Detect which cell encompasses the target text, then output its (x, y) center coordinate. 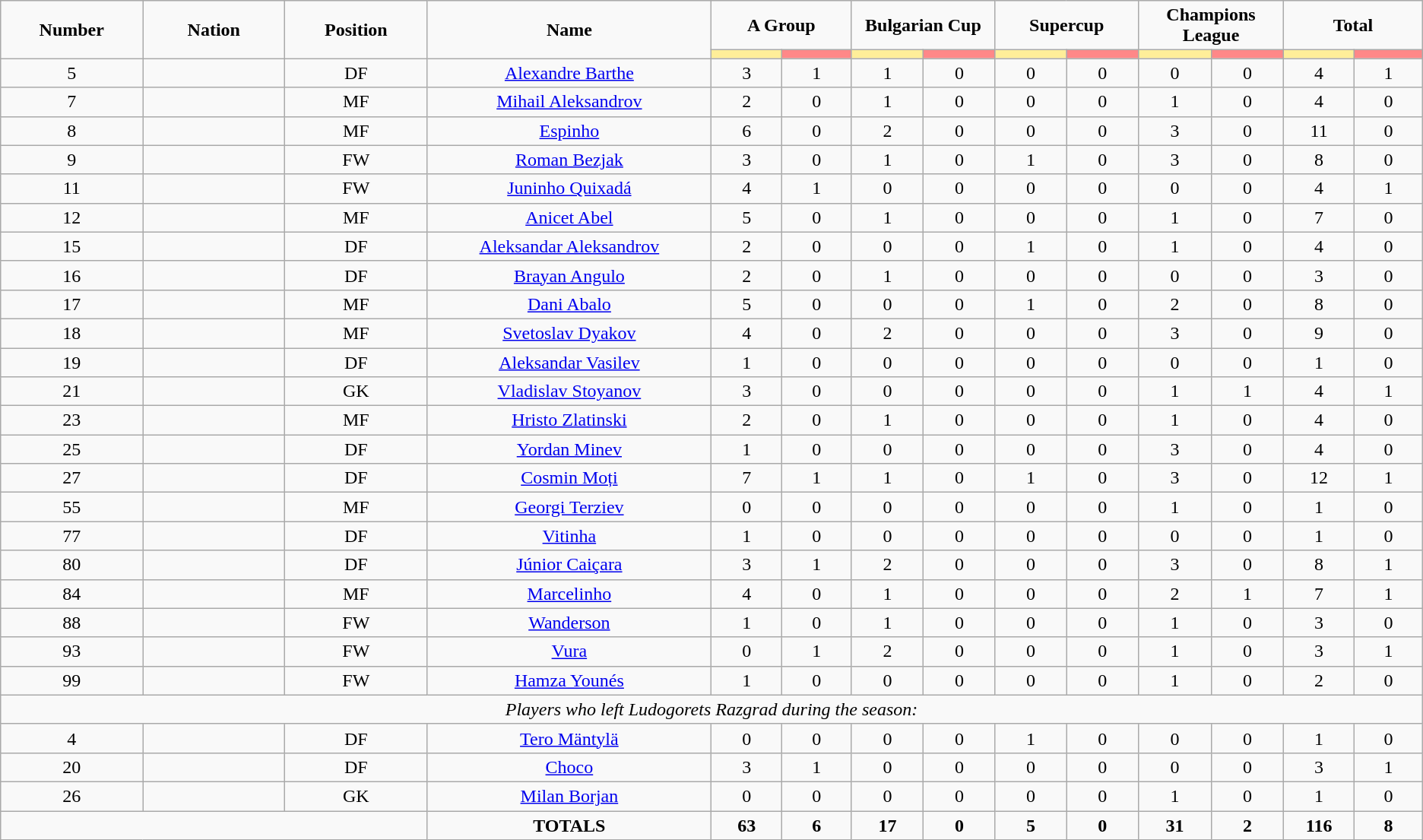
116 (1320, 825)
80 (71, 565)
Position (356, 30)
Alexandre Barthe (569, 73)
Marcelinho (569, 594)
16 (71, 275)
Tero Mäntylä (569, 738)
19 (71, 363)
93 (71, 651)
26 (71, 796)
Mihail Aleksandrov (569, 102)
77 (71, 536)
Brayan Angulo (569, 275)
Vladislav Stoyanov (569, 391)
Roman Bezjak (569, 160)
23 (71, 420)
Svetoslav Dyakov (569, 333)
Espinho (569, 131)
84 (71, 594)
Supercup (1066, 26)
21 (71, 391)
Juninho Quixadá (569, 189)
Champions League (1210, 26)
99 (71, 680)
Total (1353, 26)
Milan Borjan (569, 796)
Bulgarian Cup (923, 26)
88 (71, 623)
Cosmin Moți (569, 478)
Choco (569, 767)
Dani Abalo (569, 304)
Yordan Minev (569, 449)
TOTALS (569, 825)
Wanderson (569, 623)
Georgi Terziev (569, 507)
Number (71, 30)
Nation (214, 30)
63 (746, 825)
18 (71, 333)
31 (1174, 825)
Aleksandar Vasilev (569, 363)
Name (569, 30)
25 (71, 449)
A Group (781, 26)
Vitinha (569, 536)
Júnior Caiçara (569, 565)
15 (71, 246)
Aleksandar Aleksandrov (569, 246)
55 (71, 507)
Anicet Abel (569, 217)
20 (71, 767)
Players who left Ludogorets Razgrad during the season: (711, 709)
Hristo Zlatinski (569, 420)
Vura (569, 651)
Hamza Younés (569, 680)
27 (71, 478)
